From the cell containing the given text, extract its center point as [x, y] coordinate. 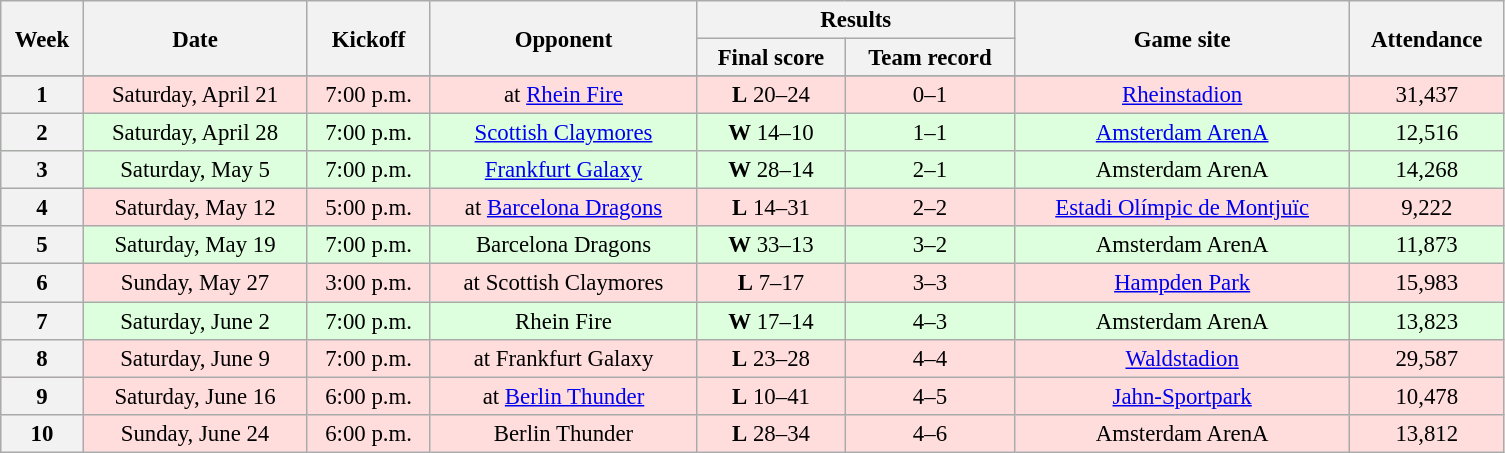
Team record [930, 58]
Saturday, May 19 [195, 245]
L 14–31 [771, 208]
6 [42, 283]
W 33–13 [771, 245]
4 [42, 208]
14,268 [1428, 170]
0–1 [930, 95]
Final score [771, 58]
3–2 [930, 245]
L 10–41 [771, 396]
13,812 [1428, 433]
at Barcelona Dragons [564, 208]
2–2 [930, 208]
7 [42, 321]
Saturday, June 16 [195, 396]
L 7–17 [771, 283]
Saturday, April 21 [195, 95]
29,587 [1428, 358]
Attendance [1428, 38]
Saturday, May 5 [195, 170]
4–5 [930, 396]
at Berlin Thunder [564, 396]
5 [42, 245]
Week [42, 38]
8 [42, 358]
Saturday, May 12 [195, 208]
15,983 [1428, 283]
Hampden Park [1182, 283]
Frankfurt Galaxy [564, 170]
Sunday, June 24 [195, 433]
1 [42, 95]
3 [42, 170]
L 23–28 [771, 358]
Opponent [564, 38]
12,516 [1428, 133]
5:00 p.m. [368, 208]
3:00 p.m. [368, 283]
Kickoff [368, 38]
at Rhein Fire [564, 95]
Game site [1182, 38]
Scottish Claymores [564, 133]
W 28–14 [771, 170]
Jahn-Sportpark [1182, 396]
Saturday, June 9 [195, 358]
W 17–14 [771, 321]
Sunday, May 27 [195, 283]
L 20–24 [771, 95]
10 [42, 433]
Date [195, 38]
11,873 [1428, 245]
4–4 [930, 358]
2 [42, 133]
Waldstadion [1182, 358]
at Scottish Claymores [564, 283]
9,222 [1428, 208]
Rhein Fire [564, 321]
2–1 [930, 170]
Barcelona Dragons [564, 245]
L 28–34 [771, 433]
31,437 [1428, 95]
10,478 [1428, 396]
Rheinstadion [1182, 95]
4–6 [930, 433]
W 14–10 [771, 133]
4–3 [930, 321]
Results [856, 20]
1–1 [930, 133]
3–3 [930, 283]
Berlin Thunder [564, 433]
Saturday, June 2 [195, 321]
9 [42, 396]
at Frankfurt Galaxy [564, 358]
13,823 [1428, 321]
Saturday, April 28 [195, 133]
Estadi Olímpic de Montjuïc [1182, 208]
